Pinpoint the cell where the given text exists, returning its [x, y] midpoint coordinate. 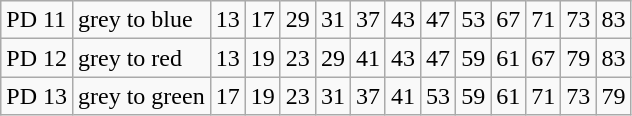
grey to blue [141, 20]
PD 12 [37, 58]
PD 13 [37, 96]
PD 11 [37, 20]
grey to red [141, 58]
grey to green [141, 96]
